Identify which cell holds the provided text, then report its [x, y] central coordinate. 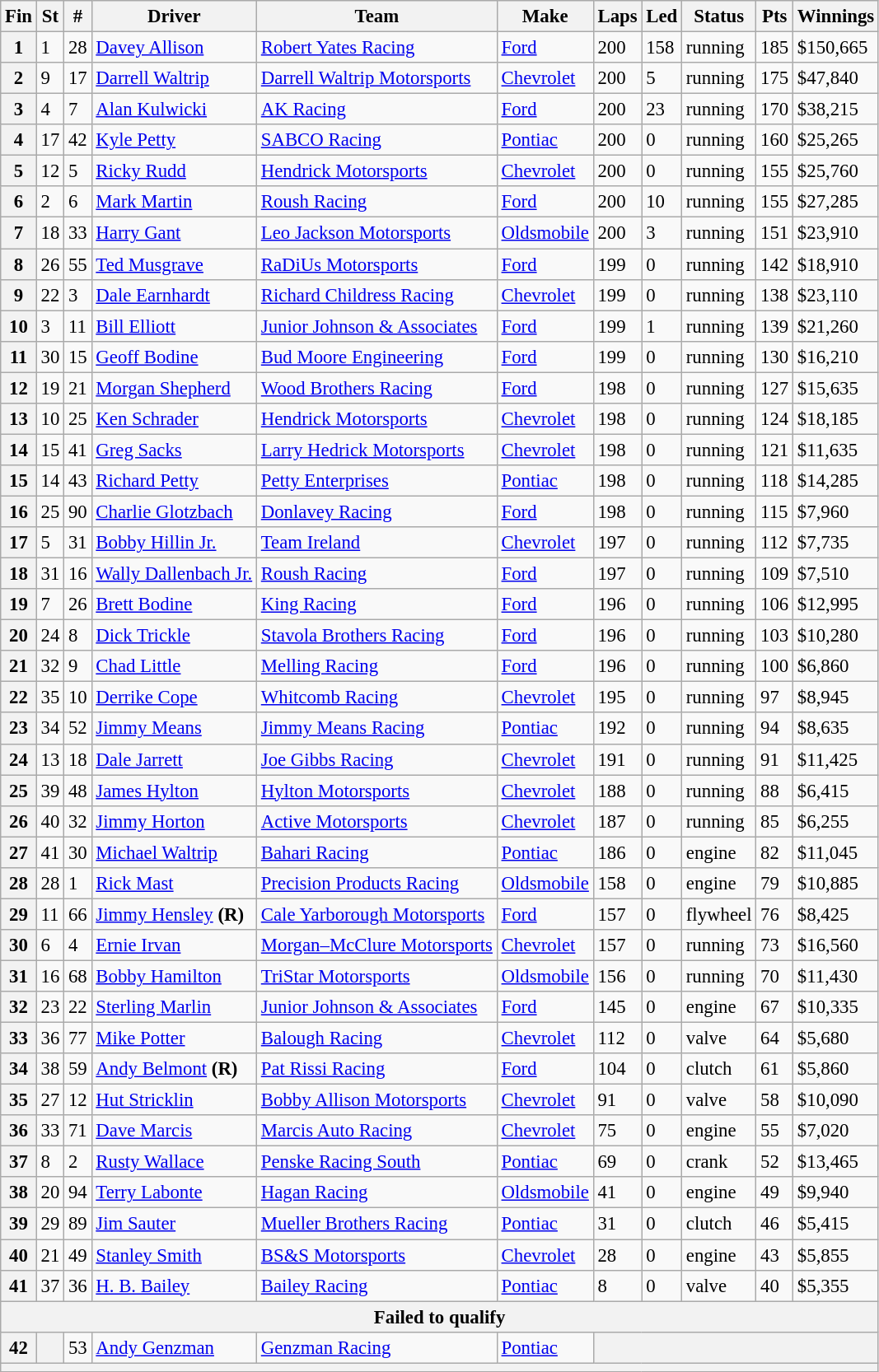
$8,635 [836, 729]
Team [376, 16]
70 [774, 976]
$10,335 [836, 1007]
$6,415 [836, 791]
138 [774, 295]
$6,860 [836, 666]
RaDiUs Motorsports [376, 264]
Mark Martin [174, 202]
Robert Yates Racing [376, 48]
Michael Waltrip [174, 852]
48 [77, 791]
$11,425 [836, 759]
$25,265 [836, 140]
160 [774, 140]
76 [774, 914]
$14,285 [836, 481]
$11,430 [836, 976]
121 [774, 450]
Bailey Racing [376, 1286]
103 [774, 636]
75 [618, 1131]
Pat Rissi Racing [376, 1069]
King Racing [376, 604]
Rusty Wallace [174, 1162]
$7,735 [836, 543]
Andy Belmont (R) [174, 1069]
66 [77, 914]
SABCO Racing [376, 140]
$10,090 [836, 1100]
$23,910 [836, 233]
Bud Moore Engineering [376, 357]
$7,960 [836, 511]
$38,215 [836, 110]
$23,110 [836, 295]
Hylton Motorsports [376, 791]
$8,425 [836, 914]
Darrell Waltrip [174, 78]
$11,045 [836, 852]
192 [618, 729]
Balough Racing [376, 1038]
$150,665 [836, 48]
Wally Dallenbach Jr. [174, 574]
104 [618, 1069]
St [49, 16]
$47,840 [836, 78]
Dale Earnhardt [174, 295]
$5,680 [836, 1038]
151 [774, 233]
73 [774, 945]
Geoff Bodine [174, 357]
Melling Racing [376, 666]
Brett Bodine [174, 604]
Bill Elliott [174, 326]
Jim Sauter [174, 1224]
$10,885 [836, 884]
$7,510 [836, 574]
145 [618, 1007]
TriStar Motorsports [376, 976]
Ricky Rudd [174, 171]
61 [774, 1069]
Derrike Cope [174, 698]
156 [618, 976]
$6,255 [836, 821]
Richard Childress Racing [376, 295]
$5,355 [836, 1286]
$27,285 [836, 202]
Greg Sacks [174, 450]
Ted Musgrave [174, 264]
89 [77, 1224]
crank [718, 1162]
69 [618, 1162]
118 [774, 481]
67 [774, 1007]
115 [774, 511]
James Hylton [174, 791]
Leo Jackson Motorsports [376, 233]
59 [77, 1069]
Dale Jarrett [174, 759]
124 [774, 419]
$5,855 [836, 1255]
Active Motorsports [376, 821]
195 [618, 698]
$8,945 [836, 698]
$21,260 [836, 326]
Stanley Smith [174, 1255]
Jimmy Hensley (R) [174, 914]
Alan Kulwicki [174, 110]
79 [774, 884]
$13,465 [836, 1162]
100 [774, 666]
Make [545, 16]
BS&S Motorsports [376, 1255]
Ernie Irvan [174, 945]
Sterling Marlin [174, 1007]
$18,910 [836, 264]
187 [618, 821]
175 [774, 78]
Chad Little [174, 666]
$15,635 [836, 388]
Hagan Racing [376, 1193]
Stavola Brothers Racing [376, 636]
Bahari Racing [376, 852]
Pts [774, 16]
142 [774, 264]
$16,560 [836, 945]
Terry Labonte [174, 1193]
Cale Yarborough Motorsports [376, 914]
188 [618, 791]
Richard Petty [174, 481]
Laps [618, 16]
106 [774, 604]
Wood Brothers Racing [376, 388]
Fin [19, 16]
$11,635 [836, 450]
64 [774, 1038]
77 [77, 1038]
Genzman Racing [376, 1347]
82 [774, 852]
58 [774, 1100]
Bobby Hillin Jr. [174, 543]
90 [77, 511]
$12,995 [836, 604]
Status [718, 16]
$5,415 [836, 1224]
Dave Marcis [174, 1131]
Jimmy Means [174, 729]
$25,760 [836, 171]
Driver [174, 16]
185 [774, 48]
Failed to qualify [440, 1317]
Bobby Allison Motorsports [376, 1100]
Joe Gibbs Racing [376, 759]
H. B. Bailey [174, 1286]
Donlavey Racing [376, 511]
Jimmy Horton [174, 821]
Mueller Brothers Racing [376, 1224]
Penske Racing South [376, 1162]
Winnings [836, 16]
Whitcomb Racing [376, 698]
$16,210 [836, 357]
Charlie Glotzbach [174, 511]
170 [774, 110]
Team Ireland [376, 543]
Andy Genzman [174, 1347]
Morgan Shepherd [174, 388]
$10,280 [836, 636]
46 [774, 1224]
Rick Mast [174, 884]
71 [77, 1131]
# [77, 16]
Bobby Hamilton [174, 976]
53 [77, 1347]
Darrell Waltrip Motorsports [376, 78]
Larry Hedrick Motorsports [376, 450]
Mike Potter [174, 1038]
Jimmy Means Racing [376, 729]
Dick Trickle [174, 636]
Morgan–McClure Motorsports [376, 945]
$18,185 [836, 419]
Harry Gant [174, 233]
$5,860 [836, 1069]
130 [774, 357]
97 [774, 698]
AK Racing [376, 110]
68 [77, 976]
Ken Schrader [174, 419]
85 [774, 821]
Led [662, 16]
Precision Products Racing [376, 884]
186 [618, 852]
Kyle Petty [174, 140]
Hut Stricklin [174, 1100]
flywheel [718, 914]
127 [774, 388]
Petty Enterprises [376, 481]
Davey Allison [174, 48]
109 [774, 574]
Marcis Auto Racing [376, 1131]
$9,940 [836, 1193]
$7,020 [836, 1131]
191 [618, 759]
139 [774, 326]
88 [774, 791]
